Identify which cell holds the provided text, then report its (X, Y) central coordinate. 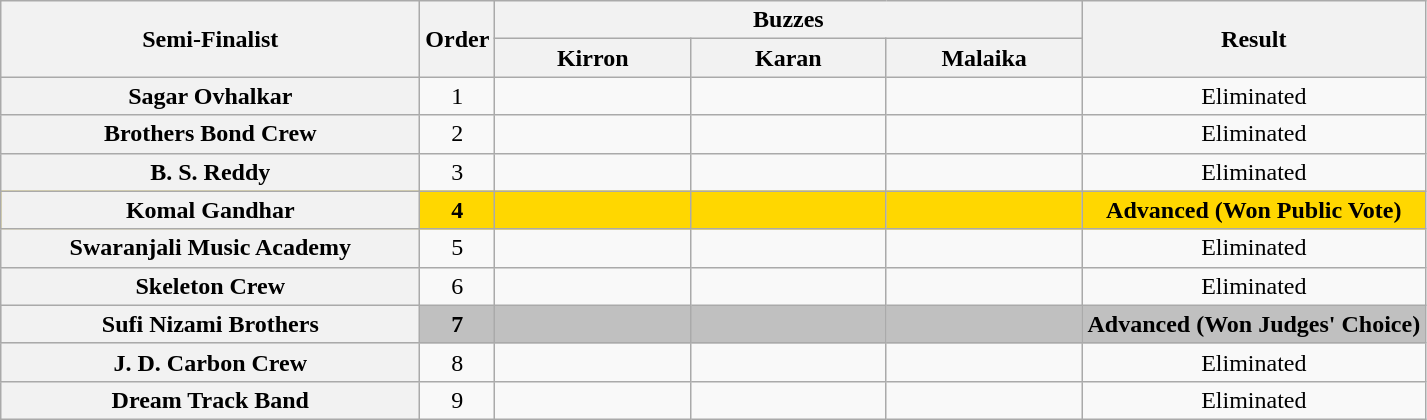
Order (458, 39)
Buzzes (788, 20)
5 (458, 248)
Sagar Ovhalkar (210, 96)
Sufi Nizami Brothers (210, 324)
1 (458, 96)
3 (458, 172)
B. S. Reddy (210, 172)
9 (458, 400)
Advanced (Won Judges' Choice) (1254, 324)
7 (458, 324)
Dream Track Band (210, 400)
Semi-Finalist (210, 39)
Advanced (Won Public Vote) (1254, 210)
Swaranjali Music Academy (210, 248)
6 (458, 286)
Result (1254, 39)
Komal Gandhar (210, 210)
Skeleton Crew (210, 286)
Karan (789, 58)
2 (458, 134)
Kirron (593, 58)
Brothers Bond Crew (210, 134)
4 (458, 210)
8 (458, 362)
Malaika (984, 58)
J. D. Carbon Crew (210, 362)
